Return [X, Y] of the center of cell containing provided text 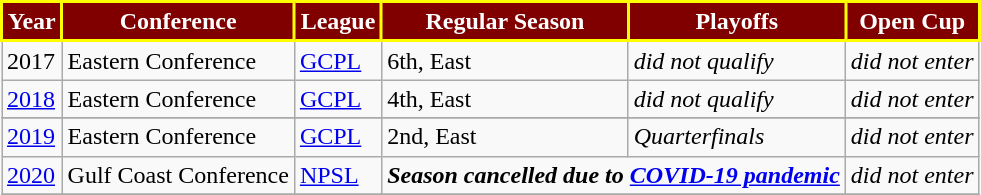
6th, East [506, 60]
Season cancelled due to COVID-19 pandemic [614, 175]
2018 [32, 99]
Open Cup [912, 22]
NPSL [338, 175]
Gulf Coast Conference [178, 175]
Conference [178, 22]
2017 [32, 60]
Quarterfinals [736, 137]
4th, East [506, 99]
Year [32, 22]
2019 [32, 137]
League [338, 22]
2020 [32, 175]
Playoffs [736, 22]
2nd, East [506, 137]
Regular Season [506, 22]
